Output the (x, y) coordinate of the center of the cell containing the given text.  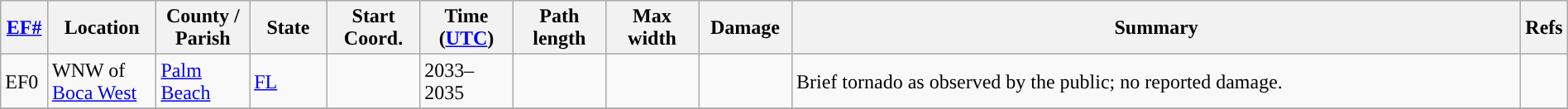
Refs (1545, 28)
County / Parish (203, 28)
Path length (559, 28)
2033–2035 (466, 81)
Palm Beach (203, 81)
Max width (652, 28)
FL (289, 81)
Damage (744, 28)
WNW of Boca West (102, 81)
EF# (25, 28)
Location (102, 28)
Brief tornado as observed by the public; no reported damage. (1156, 81)
Start Coord. (374, 28)
Summary (1156, 28)
State (289, 28)
Time (UTC) (466, 28)
EF0 (25, 81)
